Output the [X, Y] coordinate of the center of the cell containing the given text.  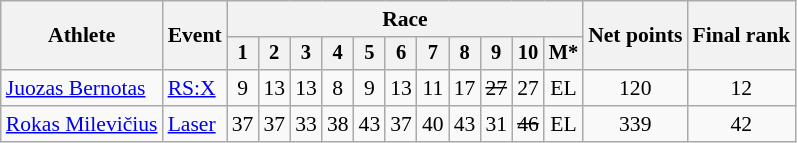
Event [195, 36]
31 [496, 124]
Juozas Bernotas [82, 88]
4 [338, 54]
M* [564, 54]
17 [465, 88]
42 [741, 124]
Athlete [82, 36]
6 [401, 54]
33 [306, 124]
Race [405, 19]
11 [433, 88]
38 [338, 124]
7 [433, 54]
339 [635, 124]
3 [306, 54]
1 [243, 54]
40 [433, 124]
Laser [195, 124]
46 [528, 124]
Rokas Milevičius [82, 124]
10 [528, 54]
Final rank [741, 36]
2 [274, 54]
5 [370, 54]
120 [635, 88]
RS:X [195, 88]
12 [741, 88]
Net points [635, 36]
